Extract the [x, y] coordinate from the center of the cell holding the provided text.  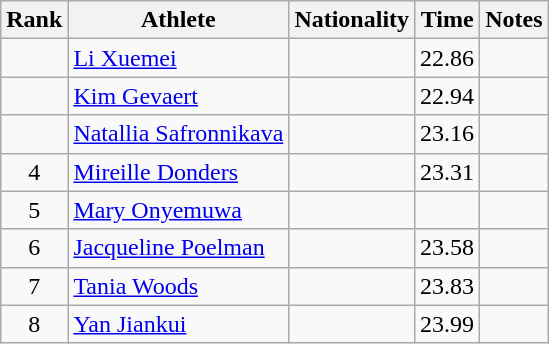
23.83 [448, 286]
6 [34, 248]
Mireille Donders [178, 172]
23.16 [448, 134]
Li Xuemei [178, 58]
23.58 [448, 248]
5 [34, 210]
Rank [34, 20]
7 [34, 286]
8 [34, 324]
22.86 [448, 58]
23.31 [448, 172]
23.99 [448, 324]
Kim Gevaert [178, 96]
Yan Jiankui [178, 324]
22.94 [448, 96]
Jacqueline Poelman [178, 248]
Natallia Safronnikava [178, 134]
Athlete [178, 20]
Tania Woods [178, 286]
4 [34, 172]
Time [448, 20]
Mary Onyemuwa [178, 210]
Nationality [352, 20]
Notes [514, 20]
